Extract the [X, Y] coordinate from the center of the cell holding the provided text.  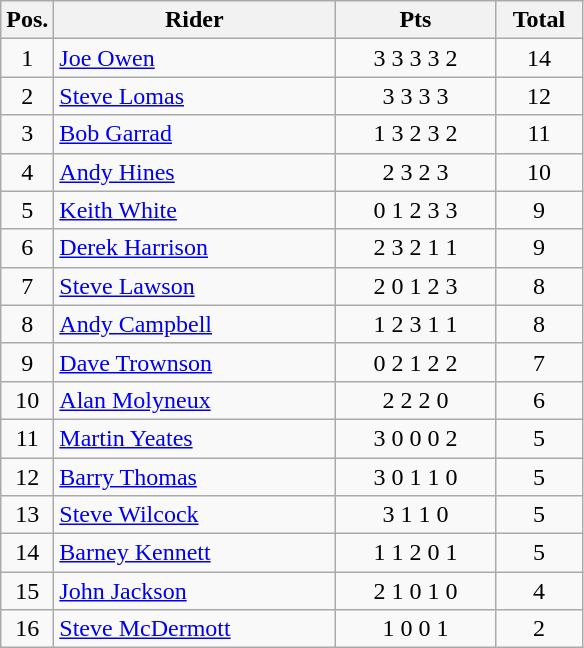
2 2 2 0 [416, 400]
3 1 1 0 [416, 515]
Andy Hines [194, 172]
Steve Lomas [194, 96]
Barry Thomas [194, 477]
0 2 1 2 2 [416, 362]
Dave Trownson [194, 362]
15 [28, 591]
2 0 1 2 3 [416, 286]
Steve McDermott [194, 629]
1 3 2 3 2 [416, 134]
Steve Wilcock [194, 515]
13 [28, 515]
1 [28, 58]
Barney Kennett [194, 553]
Derek Harrison [194, 248]
16 [28, 629]
Rider [194, 20]
2 1 0 1 0 [416, 591]
Alan Molyneux [194, 400]
3 0 0 0 2 [416, 438]
3 [28, 134]
Martin Yeates [194, 438]
Total [539, 20]
Keith White [194, 210]
Pts [416, 20]
0 1 2 3 3 [416, 210]
2 3 2 3 [416, 172]
3 3 3 3 [416, 96]
John Jackson [194, 591]
Steve Lawson [194, 286]
Bob Garrad [194, 134]
1 0 0 1 [416, 629]
Joe Owen [194, 58]
1 2 3 1 1 [416, 324]
1 1 2 0 1 [416, 553]
2 3 2 1 1 [416, 248]
Andy Campbell [194, 324]
3 3 3 3 2 [416, 58]
Pos. [28, 20]
3 0 1 1 0 [416, 477]
